Determine the (X, Y) coordinate at the center of the cell enclosing the given text.  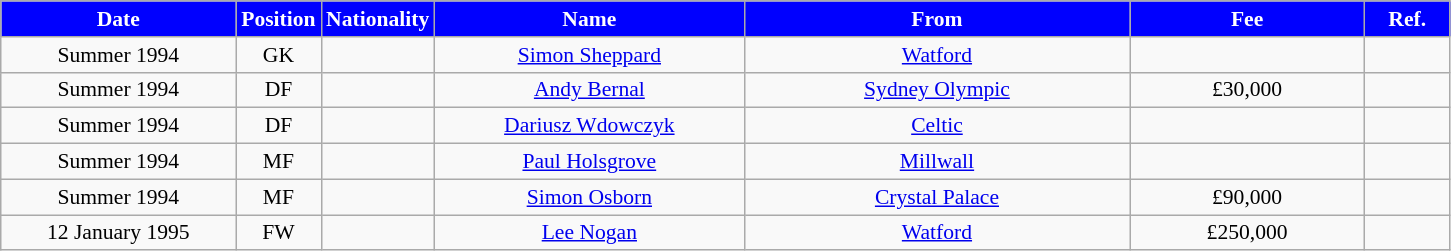
Simon Osborn (589, 197)
Dariusz Wdowczyk (589, 126)
GK (278, 55)
Sydney Olympic (936, 90)
Position (278, 19)
From (936, 19)
Millwall (936, 162)
Date (118, 19)
Fee (1248, 19)
Nationality (378, 19)
£30,000 (1248, 90)
Simon Sheppard (589, 55)
£90,000 (1248, 197)
Celtic (936, 126)
£250,000 (1248, 233)
Lee Nogan (589, 233)
Andy Bernal (589, 90)
Paul Holsgrove (589, 162)
Crystal Palace (936, 197)
Name (589, 19)
12 January 1995 (118, 233)
Ref. (1408, 19)
FW (278, 233)
